Locate the cell with the specified text and output its [X, Y] center coordinate. 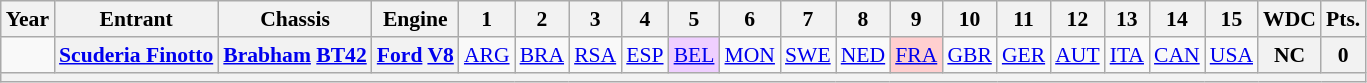
SWE [808, 55]
7 [808, 19]
12 [1077, 19]
Ford V8 [416, 55]
15 [1232, 19]
ESP [644, 55]
Year [28, 19]
6 [750, 19]
10 [970, 19]
GER [1024, 55]
Engine [416, 19]
BEL [694, 55]
BRA [542, 55]
MON [750, 55]
USA [1232, 55]
AUT [1077, 55]
NC [1290, 55]
FRA [916, 55]
2 [542, 19]
3 [595, 19]
8 [863, 19]
13 [1127, 19]
ITA [1127, 55]
Scuderia Finotto [136, 55]
5 [694, 19]
Brabham BT42 [294, 55]
Pts. [1343, 19]
RSA [595, 55]
9 [916, 19]
0 [1343, 55]
ARG [487, 55]
4 [644, 19]
CAN [1177, 55]
14 [1177, 19]
Chassis [294, 19]
Entrant [136, 19]
1 [487, 19]
NED [863, 55]
11 [1024, 19]
GBR [970, 55]
WDC [1290, 19]
